Capture the cell that displays the provided text and extract its [X, Y] central coordinate. 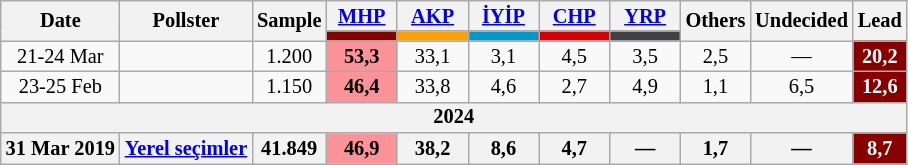
YRP [646, 16]
33,1 [432, 56]
1,7 [716, 148]
1,1 [716, 86]
2,5 [716, 56]
8,6 [504, 148]
21-24 Mar [60, 56]
8,7 [880, 148]
2,7 [574, 86]
1.200 [289, 56]
AKP [432, 16]
33,8 [432, 86]
1.150 [289, 86]
MHP [362, 16]
Sample [289, 20]
38,2 [432, 148]
Others [716, 20]
53,3 [362, 56]
41.849 [289, 148]
4,6 [504, 86]
3,5 [646, 56]
CHP [574, 16]
Pollster [186, 20]
Undecided [802, 20]
Date [60, 20]
2024 [454, 118]
Yerel seçimler [186, 148]
20,2 [880, 56]
İYİP [504, 16]
23-25 Feb [60, 86]
12,6 [880, 86]
6,5 [802, 86]
Lead [880, 20]
4,5 [574, 56]
3,1 [504, 56]
4,9 [646, 86]
46,4 [362, 86]
46,9 [362, 148]
31 Mar 2019 [60, 148]
4,7 [574, 148]
